Return (X, Y) of the center of cell containing provided text 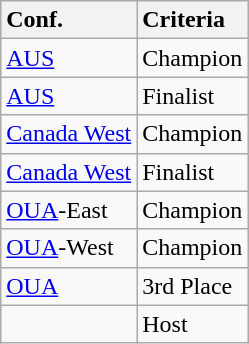
Host (192, 324)
Criteria (192, 20)
3rd Place (192, 286)
OUA-West (69, 248)
Conf. (69, 20)
OUA-East (69, 210)
OUA (69, 286)
